Return [X, Y] of the center of cell containing provided text 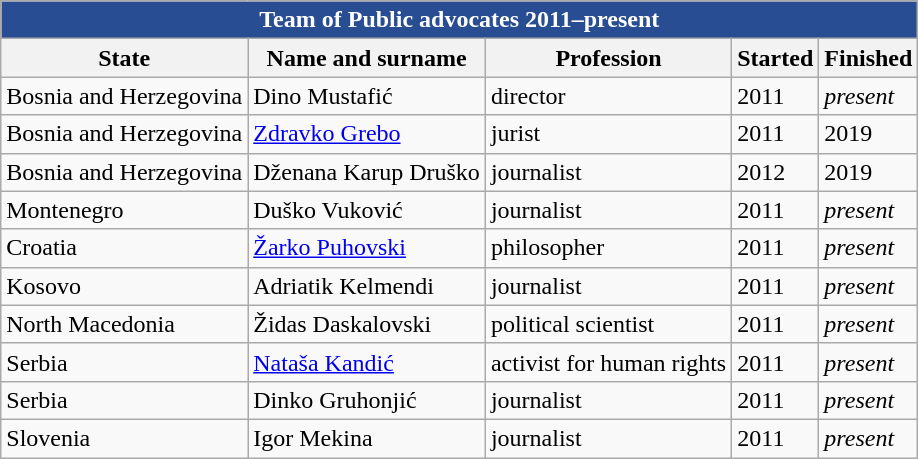
Zdravko Grebo [367, 134]
philosopher [608, 248]
Finished [868, 58]
Montenegro [124, 210]
2012 [776, 172]
Dino Mustafić [367, 96]
director [608, 96]
Team of Public advocates 2011–present [460, 20]
political scientist [608, 324]
Profession [608, 58]
State [124, 58]
Dinko Gruhonjić [367, 400]
Židas Daskalovski [367, 324]
Nataša Kandić [367, 362]
Igor Mekina [367, 438]
Name and surname [367, 58]
North Macedonia [124, 324]
jurist [608, 134]
activist for human rights [608, 362]
Started [776, 58]
Croatia [124, 248]
Duško Vuković [367, 210]
Slovenia [124, 438]
Kosovo [124, 286]
Dženana Karup Druško [367, 172]
Adriatik Kelmendi [367, 286]
Žarko Puhovski [367, 248]
